Determine the (X, Y) coordinate at the center of the cell enclosing the given text.  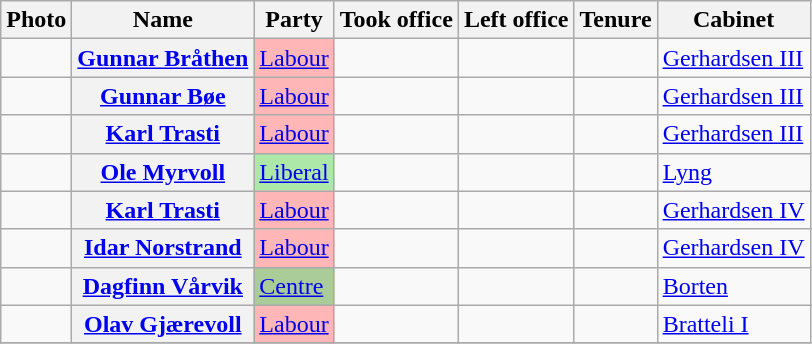
Liberal (294, 172)
Ole Myrvoll (163, 172)
Idar Norstrand (163, 248)
Party (294, 20)
Gunnar Bøe (163, 96)
Tenure (616, 20)
Dagfinn Vårvik (163, 286)
Borten (734, 286)
Lyng (734, 172)
Left office (516, 20)
Olav Gjærevoll (163, 324)
Photo (36, 20)
Name (163, 20)
Gunnar Bråthen (163, 58)
Took office (396, 20)
Bratteli I (734, 324)
Cabinet (734, 20)
Centre (294, 286)
